For the text-containing cell, return its midpoint in [X, Y] coordinate format. 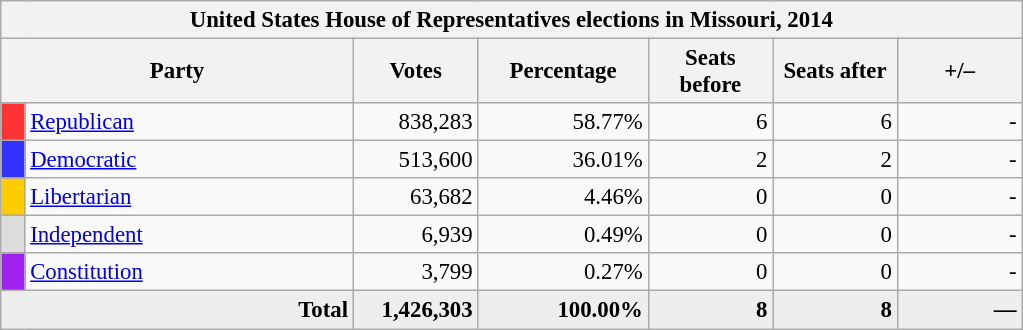
Democratic [189, 160]
Seats after [836, 72]
Libertarian [189, 197]
63,682 [416, 197]
+/– [960, 72]
Republican [189, 122]
3,799 [416, 273]
Independent [189, 235]
0.27% [563, 273]
58.77% [563, 122]
6,939 [416, 235]
513,600 [416, 160]
100.00% [563, 310]
United States House of Representatives elections in Missouri, 2014 [512, 20]
Seats before [710, 72]
Total [178, 310]
Constitution [189, 273]
Votes [416, 72]
Party [178, 72]
36.01% [563, 160]
838,283 [416, 122]
1,426,303 [416, 310]
0.49% [563, 235]
4.46% [563, 197]
Percentage [563, 72]
— [960, 310]
